Extract the (x, y) coordinate from the center of the cell holding the provided text.  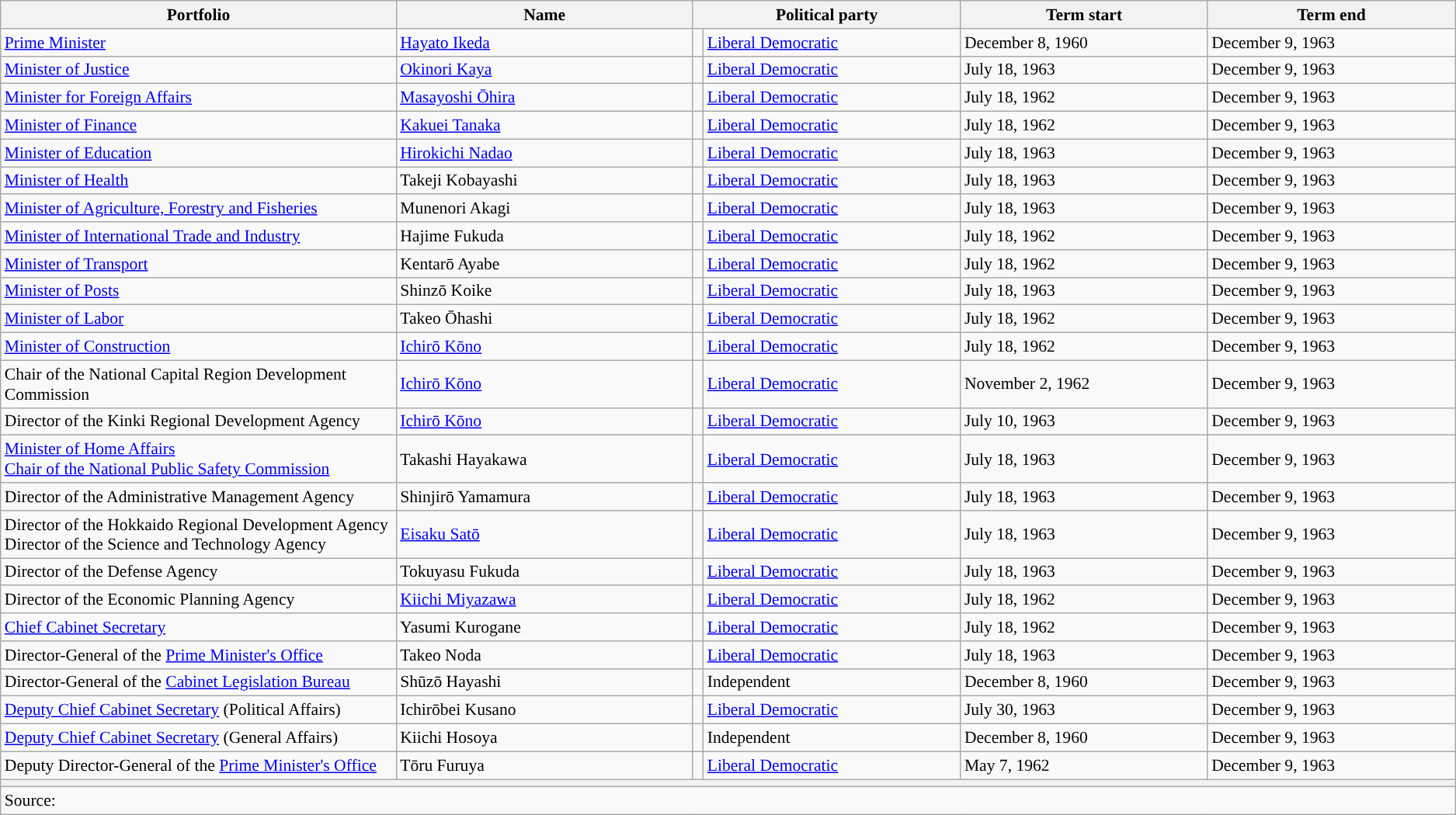
Minister of Construction (199, 347)
Director of the Defense Agency (199, 572)
Minister of Justice (199, 70)
Director of the Kinki Regional Development Agency (199, 421)
Chair of the National Capital Region Development Commission (199, 383)
Prime Minister (199, 43)
Minister of Education (199, 153)
Name (544, 15)
Term end (1331, 15)
Term start (1084, 15)
July 30, 1963 (1084, 710)
Takeo Noda (544, 655)
Director-General of the Prime Minister's Office (199, 655)
Shūzō Hayashi (544, 682)
July 10, 1963 (1084, 421)
Yasumi Kurogane (544, 627)
Minister of International Trade and Industry (199, 236)
Minister for Foreign Affairs (199, 98)
Deputy Chief Cabinet Secretary (Political Affairs) (199, 710)
Minister of Health (199, 181)
May 7, 1962 (1084, 765)
Deputy Chief Cabinet Secretary (General Affairs) (199, 738)
Takeo Ōhashi (544, 319)
Eisaku Satō (544, 534)
Minister of Labor (199, 319)
Shinzō Koike (544, 291)
Tōru Furuya (544, 765)
Director of the Hokkaido Regional Development AgencyDirector of the Science and Technology Agency (199, 534)
Minister of Transport (199, 264)
Tokuyasu Fukuda (544, 572)
Director of the Economic Planning Agency (199, 600)
Director of the Administrative Management Agency (199, 497)
Minister of Agriculture, Forestry and Fisheries (199, 209)
November 2, 1962 (1084, 383)
Portfolio (199, 15)
Chief Cabinet Secretary (199, 627)
Minister of Home AffairsChair of the National Public Safety Commission (199, 460)
Kiichi Hosoya (544, 738)
Director-General of the Cabinet Legislation Bureau (199, 682)
Masayoshi Ōhira (544, 98)
Ichirōbei Kusano (544, 710)
Hajime Fukuda (544, 236)
Hirokichi Nadao (544, 153)
Okinori Kaya (544, 70)
Munenori Akagi (544, 209)
Kakuei Tanaka (544, 126)
Hayato Ikeda (544, 43)
Political party (826, 15)
Shinjirō Yamamura (544, 497)
Takashi Hayakawa (544, 460)
Kiichi Miyazawa (544, 600)
Kentarō Ayabe (544, 264)
Deputy Director-General of the Prime Minister's Office (199, 765)
Takeji Kobayashi (544, 181)
Minister of Finance (199, 126)
Source: (728, 801)
Minister of Posts (199, 291)
